Locate the cell with the specified text and output its [X, Y] center coordinate. 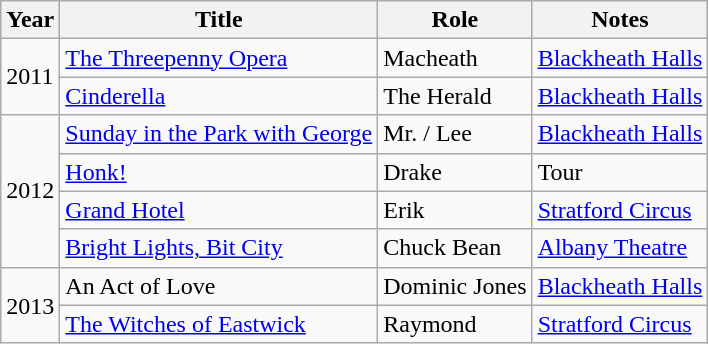
Cinderella [219, 96]
Erik [455, 210]
Chuck Bean [455, 248]
The Herald [455, 96]
Mr. / Lee [455, 134]
2012 [30, 191]
Year [30, 20]
Honk! [219, 172]
Tour [620, 172]
2013 [30, 305]
Bright Lights, Bit City [219, 248]
The Threepenny Opera [219, 58]
Drake [455, 172]
Sunday in the Park with George [219, 134]
Title [219, 20]
2011 [30, 77]
Grand Hotel [219, 210]
An Act of Love [219, 286]
Role [455, 20]
The Witches of Eastwick [219, 324]
Dominic Jones [455, 286]
Raymond [455, 324]
Macheath [455, 58]
Albany Theatre [620, 248]
Notes [620, 20]
